For the text-containing cell, return its midpoint in [x, y] coordinate format. 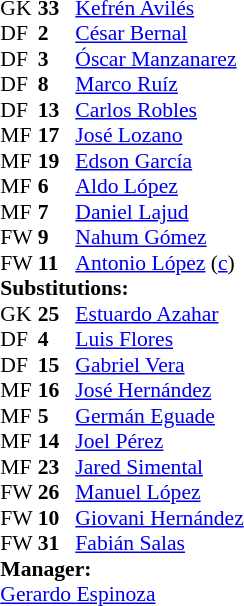
Substitutions: [122, 289]
3 [57, 59]
Óscar Manzanarez [159, 59]
10 [57, 518]
Germán Eguade [159, 416]
Daniel Lajud [159, 212]
José Hernández [159, 391]
Nahum Gómez [159, 237]
Carlos Robles [159, 110]
GK [19, 314]
9 [57, 237]
4 [57, 339]
11 [57, 263]
Manuel López [159, 493]
14 [57, 441]
Fabián Salas [159, 543]
7 [57, 212]
25 [57, 314]
Edson García [159, 161]
26 [57, 493]
8 [57, 85]
15 [57, 365]
José Lozano [159, 135]
31 [57, 543]
Giovani Hernández [159, 518]
Joel Pérez [159, 441]
César Bernal [159, 33]
17 [57, 135]
Jared Simental [159, 467]
Antonio López (c) [159, 263]
Marco Ruíz [159, 85]
Estuardo Azahar [159, 314]
19 [57, 161]
2 [57, 33]
Luis Flores [159, 339]
6 [57, 187]
23 [57, 467]
Aldo López [159, 187]
Gabriel Vera [159, 365]
5 [57, 416]
13 [57, 110]
Manager: [122, 569]
16 [57, 391]
